Capture the cell that displays the provided text and extract its (X, Y) central coordinate. 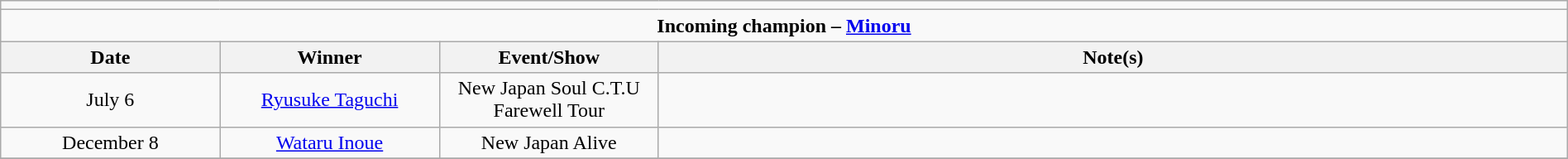
Wataru Inoue (329, 142)
July 6 (111, 99)
New Japan Soul C.T.U Farewell Tour (549, 99)
December 8 (111, 142)
Winner (329, 57)
Event/Show (549, 57)
New Japan Alive (549, 142)
Incoming champion – Minoru (784, 26)
Date (111, 57)
Note(s) (1113, 57)
Ryusuke Taguchi (329, 99)
